Capture the cell that displays the provided text and extract its (x, y) central coordinate. 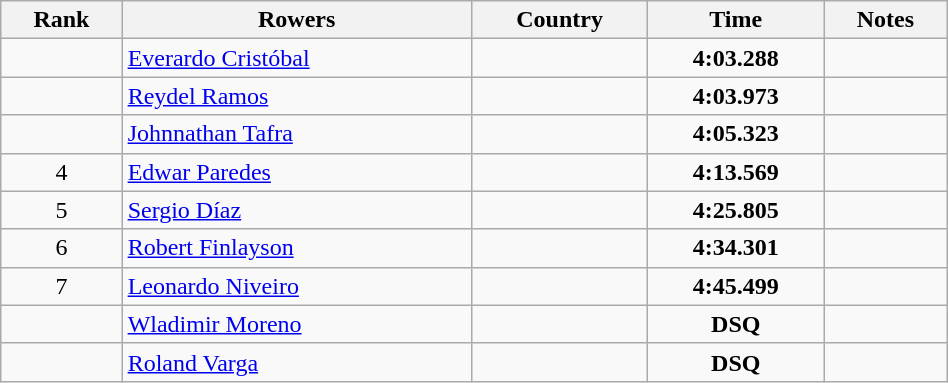
5 (62, 210)
Leonardo Niveiro (296, 286)
4:03.288 (736, 58)
7 (62, 286)
Country (560, 20)
Johnnathan Tafra (296, 134)
Robert Finlayson (296, 248)
4:03.973 (736, 96)
Edwar Paredes (296, 172)
4 (62, 172)
Rowers (296, 20)
4:25.805 (736, 210)
Reydel Ramos (296, 96)
Sergio Díaz (296, 210)
Everardo Cristóbal (296, 58)
4:45.499 (736, 286)
Rank (62, 20)
Notes (886, 20)
6 (62, 248)
Time (736, 20)
4:13.569 (736, 172)
Wladimir Moreno (296, 324)
Roland Varga (296, 362)
4:05.323 (736, 134)
4:34.301 (736, 248)
